Detect which cell encompasses the target text, then output its [x, y] center coordinate. 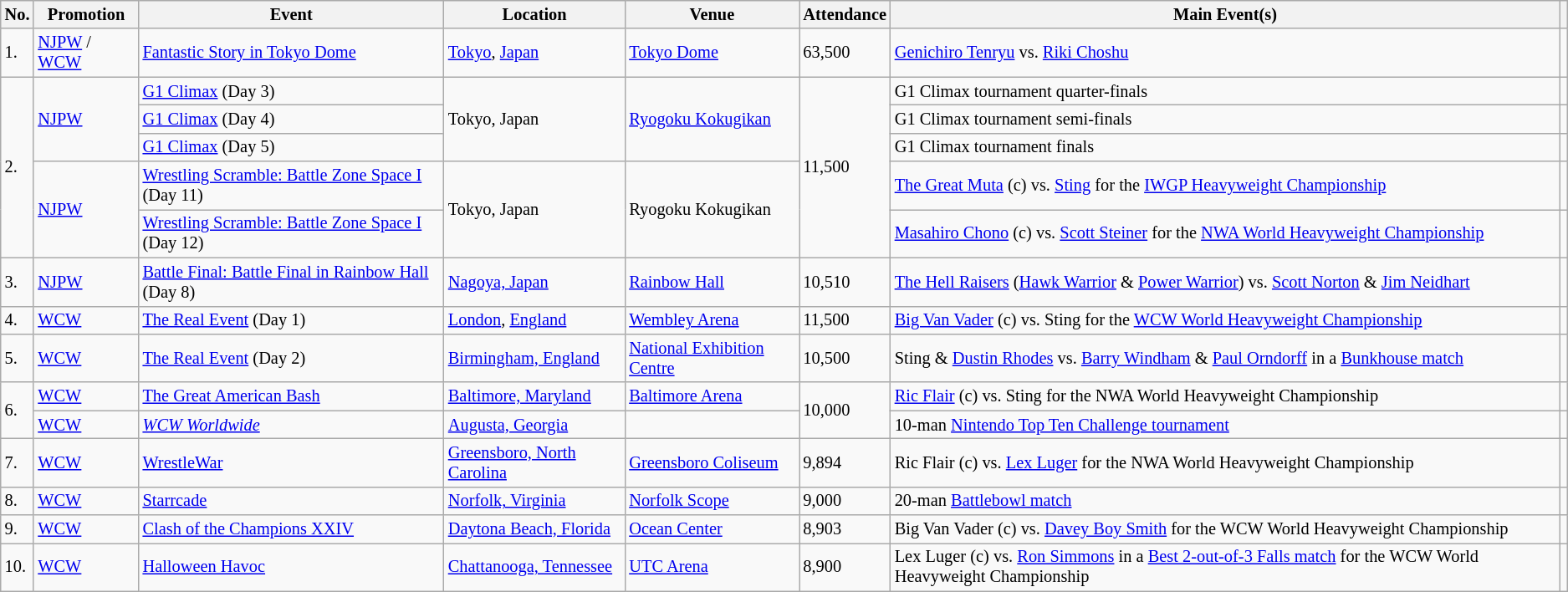
G1 Climax tournament semi-finals [1225, 119]
Birmingham, England [534, 358]
Augusta, Georgia [534, 425]
The Great Muta (c) vs. Sting for the IWGP Heavyweight Championship [1225, 186]
National Exhibition Centre [712, 358]
Venue [712, 14]
Wrestling Scramble: Battle Zone Space I (Day 11) [291, 186]
Baltimore Arena [712, 396]
Norfolk Scope [712, 501]
G1 Climax (Day 3) [291, 91]
G1 Climax tournament quarter-finals [1225, 91]
Battle Final: Battle Final in Rainbow Hall (Day 8) [291, 282]
G1 Climax (Day 4) [291, 119]
Genichiro Tenryu vs. Riki Choshu [1225, 53]
No. [18, 14]
5. [18, 358]
Wembley Arena [712, 320]
4. [18, 320]
8,900 [845, 567]
8,903 [845, 529]
Nagoya, Japan [534, 282]
Ric Flair (c) vs. Sting for the NWA World Heavyweight Championship [1225, 396]
63,500 [845, 53]
Attendance [845, 14]
Tokyo Dome [712, 53]
Location [534, 14]
6. [18, 410]
Masahiro Chono (c) vs. Scott Steiner for the NWA World Heavyweight Championship [1225, 233]
10. [18, 567]
Sting & Dustin Rhodes vs. Barry Windham & Paul Orndorff in a Bunkhouse match [1225, 358]
Main Event(s) [1225, 14]
Fantastic Story in Tokyo Dome [291, 53]
9,000 [845, 501]
1. [18, 53]
Promotion [85, 14]
Baltimore, Maryland [534, 396]
London, England [534, 320]
10-man Nintendo Top Ten Challenge tournament [1225, 425]
2. [18, 167]
Starrcade [291, 501]
Clash of the Champions XXIV [291, 529]
Big Van Vader (c) vs. Sting for the WCW World Heavyweight Championship [1225, 320]
Daytona Beach, Florida [534, 529]
10,000 [845, 410]
Rainbow Hall [712, 282]
3. [18, 282]
Ocean Center [712, 529]
7. [18, 462]
Ric Flair (c) vs. Lex Luger for the NWA World Heavyweight Championship [1225, 462]
8. [18, 501]
Chattanooga, Tennessee [534, 567]
9,894 [845, 462]
Lex Luger (c) vs. Ron Simmons in a Best 2-out-of-3 Falls match for the WCW World Heavyweight Championship [1225, 567]
The Real Event (Day 2) [291, 358]
Event [291, 14]
The Great American Bash [291, 396]
WCW Worldwide [291, 425]
NJPW / WCW [85, 53]
UTC Arena [712, 567]
9. [18, 529]
10,500 [845, 358]
10,510 [845, 282]
Greensboro Coliseum [712, 462]
The Real Event (Day 1) [291, 320]
G1 Climax (Day 5) [291, 147]
Halloween Havoc [291, 567]
Norfolk, Virginia [534, 501]
Greensboro, North Carolina [534, 462]
WrestleWar [291, 462]
G1 Climax tournament finals [1225, 147]
20-man Battlebowl match [1225, 501]
The Hell Raisers (Hawk Warrior & Power Warrior) vs. Scott Norton & Jim Neidhart [1225, 282]
Big Van Vader (c) vs. Davey Boy Smith for the WCW World Heavyweight Championship [1225, 529]
Wrestling Scramble: Battle Zone Space I (Day 12) [291, 233]
